Return [x, y] of the center of cell containing provided text 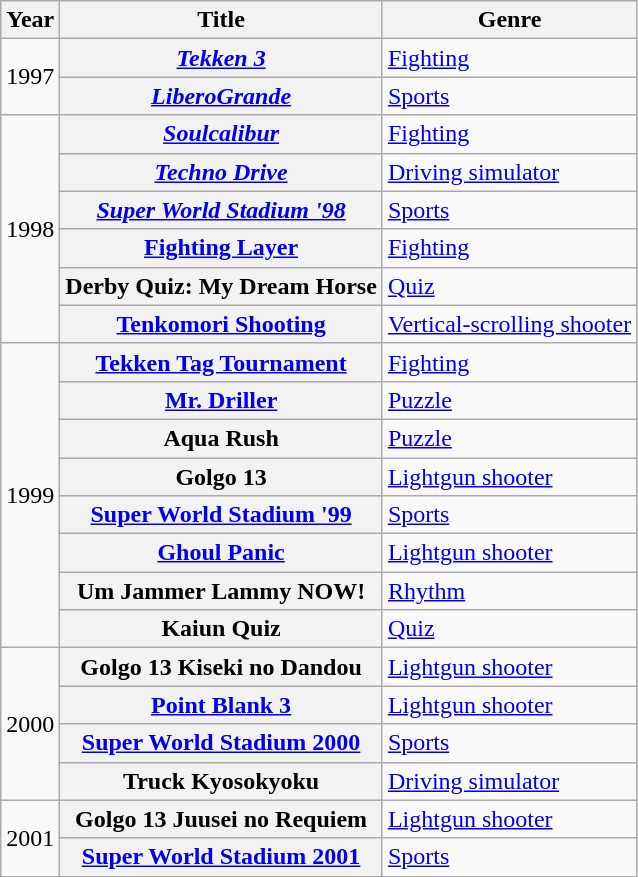
Super World Stadium 2001 [222, 857]
Super World Stadium '99 [222, 515]
Golgo 13 Juusei no Requiem [222, 819]
Tekken 3 [222, 58]
2001 [30, 838]
Super World Stadium '98 [222, 210]
Derby Quiz: My Dream Horse [222, 286]
Year [30, 20]
Techno Drive [222, 172]
Title [222, 20]
Golgo 13 Kiseki no Dandou [222, 667]
Vertical-scrolling shooter [509, 324]
1998 [30, 229]
Ghoul Panic [222, 553]
2000 [30, 724]
Super World Stadium 2000 [222, 743]
Golgo 13 [222, 477]
Um Jammer Lammy NOW! [222, 591]
Point Blank 3 [222, 705]
Truck Kyosokyoku [222, 781]
Kaiun Quiz [222, 629]
Rhythm [509, 591]
Soulcalibur [222, 134]
Aqua Rush [222, 438]
Fighting Layer [222, 248]
Genre [509, 20]
Tekken Tag Tournament [222, 362]
LiberoGrande [222, 96]
1999 [30, 495]
Tenkomori Shooting [222, 324]
Mr. Driller [222, 400]
1997 [30, 77]
